Return (x, y) of the center of cell containing provided text 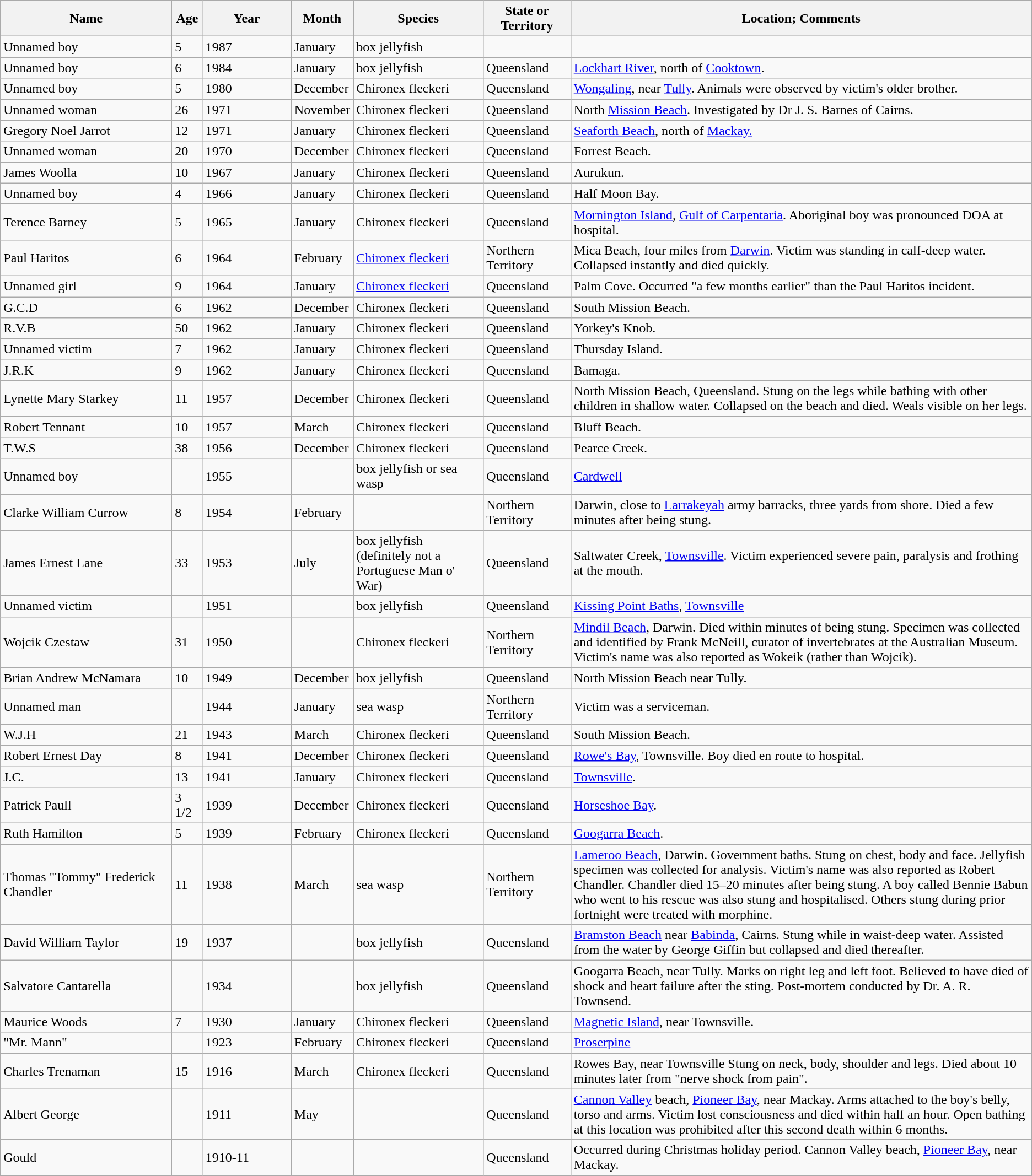
Salvatore Cantarella (86, 986)
Location; Comments (801, 19)
Robert Ernest Day (86, 756)
State or Territory (527, 19)
box jellyfish (definitely not a Portuguese Man o' War) (418, 563)
J.C. (86, 776)
1984 (247, 68)
1943 (247, 735)
1949 (247, 678)
Darwin, close to Larrakeyah army barracks, three yards from shore. Died a few minutes after being stung. (801, 513)
Rowe's Bay, Townsville. Boy died en route to hospital. (801, 756)
Gregory Noel Jarrot (86, 131)
November (322, 110)
Unnamed man (86, 706)
1911 (247, 1114)
North Mission Beach near Tully. (801, 678)
Aurukun. (801, 172)
Mica Beach, four miles from Darwin. Victim was standing in calf-deep water. Collapsed instantly and died quickly. (801, 258)
Wongaling, near Tully. Animals were observed by victim's older brother. (801, 89)
Month (322, 19)
R.V.B (86, 328)
Bramston Beach near Babinda, Cairns. Stung while in waist-deep water. Assisted from the water by George Giffin but collapsed and died thereafter. (801, 942)
1966 (247, 193)
May (322, 1114)
1950 (247, 642)
J.R.K (86, 370)
Lockhart River, north of Cooktown. (801, 68)
Cardwell (801, 476)
1987 (247, 47)
Googarra Beach. (801, 834)
box jellyfish or sea wasp (418, 476)
Half Moon Bay. (801, 193)
1930 (247, 1022)
Brian Andrew McNamara (86, 678)
Yorkey's Knob. (801, 328)
July (322, 563)
David William Taylor (86, 942)
Seaforth Beach, north of Mackay. (801, 131)
1954 (247, 513)
Forrest Beach. (801, 152)
Victim was a serviceman. (801, 706)
Species (418, 19)
1980 (247, 89)
Ruth Hamilton (86, 834)
Wojcik Czestaw (86, 642)
Charles Trenaman (86, 1071)
Maurice Woods (86, 1022)
"Mr. Mann" (86, 1043)
Clarke William Currow (86, 513)
Gould (86, 1157)
1967 (247, 172)
Thomas "Tommy" Frederick Chandler (86, 884)
Proserpine (801, 1043)
50 (187, 328)
Albert George (86, 1114)
12 (187, 131)
Age (187, 19)
Terence Barney (86, 222)
15 (187, 1071)
3 1/2 (187, 806)
Name (86, 19)
1970 (247, 152)
Unnamed girl (86, 286)
33 (187, 563)
1951 (247, 606)
W.J.H (86, 735)
20 (187, 152)
G.C.D (86, 307)
1923 (247, 1043)
Paul Haritos (86, 258)
Mornington Island, Gulf of Carpentaria. Aboriginal boy was pronounced DOA at hospital. (801, 222)
1955 (247, 476)
1910-11 (247, 1157)
1938 (247, 884)
1916 (247, 1071)
James Ernest Lane (86, 563)
21 (187, 735)
31 (187, 642)
Year (247, 19)
38 (187, 448)
Pearce Creek. (801, 448)
Townsville. (801, 776)
1956 (247, 448)
Bamaga. (801, 370)
4 (187, 193)
Robert Tennant (86, 427)
1944 (247, 706)
Magnetic Island, near Townsville. (801, 1022)
13 (187, 776)
T.W.S (86, 448)
James Woolla (86, 172)
19 (187, 942)
North Mission Beach. Investigated by Dr J. S. Barnes of Cairns. (801, 110)
Horseshoe Bay. (801, 806)
Patrick Paull (86, 806)
Lynette Mary Starkey (86, 399)
Thursday Island. (801, 349)
1934 (247, 986)
Bluff Beach. (801, 427)
26 (187, 110)
Occurred during Christmas holiday period. Cannon Valley beach, Pioneer Bay, near Mackay. (801, 1157)
Palm Cove. Occurred "a few months earlier" than the Paul Haritos incident. (801, 286)
1937 (247, 942)
Saltwater Creek, Townsville. Victim experienced severe pain, paralysis and frothing at the mouth. (801, 563)
Kissing Point Baths, Townsville (801, 606)
1953 (247, 563)
1965 (247, 222)
Rowes Bay, near Townsville Stung on neck, body, shoulder and legs. Died about 10 minutes later from "nerve shock from pain". (801, 1071)
